Output the [x, y] coordinate of the center of the cell containing the given text.  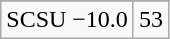
SCSU −10.0 [68, 20]
53 [150, 20]
